For the text-containing cell, return its midpoint in (X, Y) coordinate format. 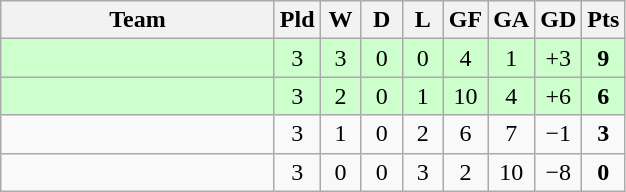
+3 (558, 58)
GA (512, 20)
GD (558, 20)
Pts (604, 20)
7 (512, 134)
L (422, 20)
Team (138, 20)
9 (604, 58)
−1 (558, 134)
−8 (558, 172)
W (340, 20)
Pld (297, 20)
GF (465, 20)
D (382, 20)
+6 (558, 96)
